Determine the [x, y] coordinate at the center of the cell enclosing the given text.  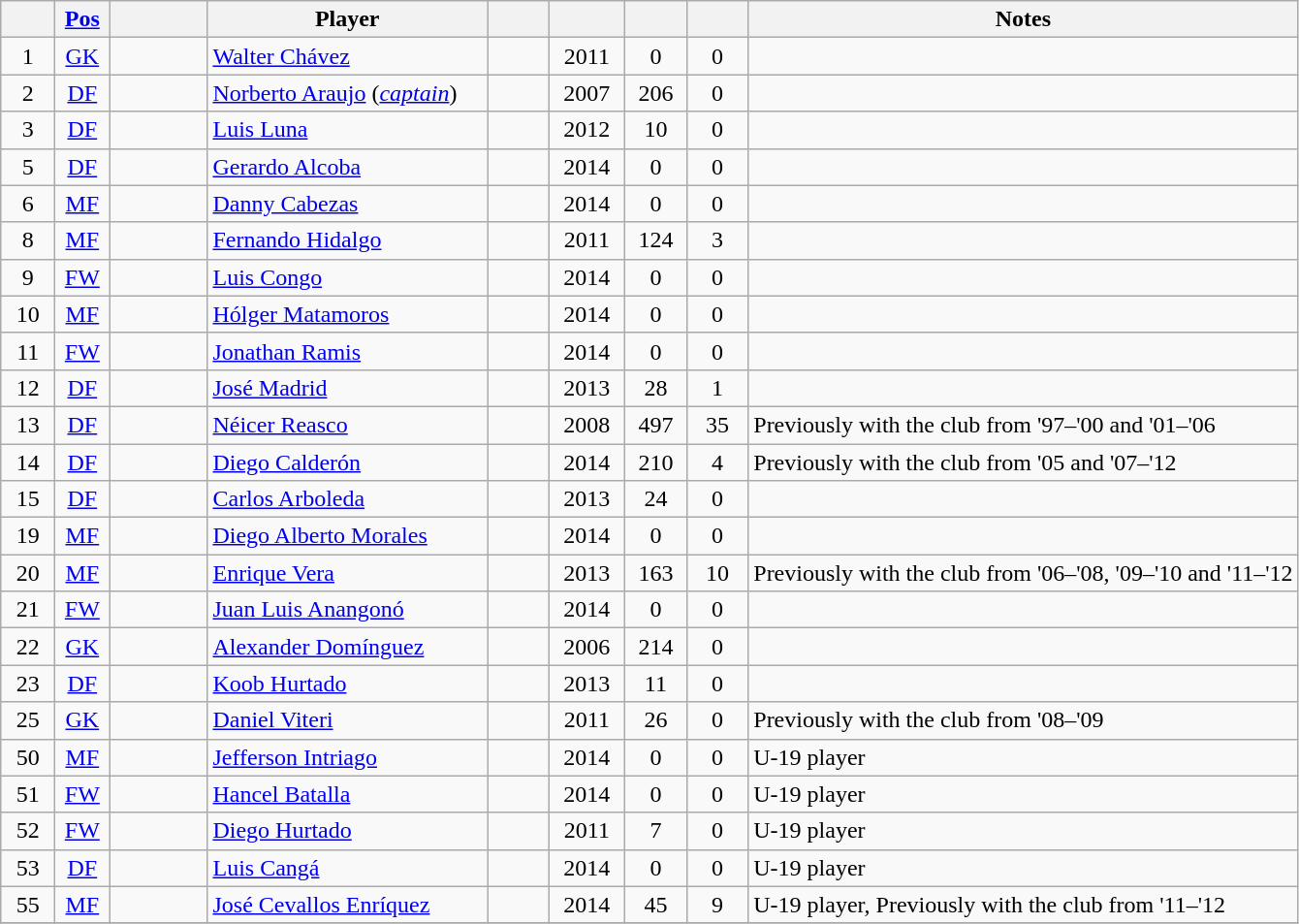
Daniel Viteri [347, 720]
Diego Calderón [347, 462]
21 [28, 610]
Luis Cangá [347, 868]
14 [28, 462]
163 [656, 573]
19 [28, 536]
5 [28, 167]
26 [656, 720]
Previously with the club from '06–'08, '09–'10 and '11–'12 [1024, 573]
210 [656, 462]
22 [28, 647]
28 [656, 388]
Luis Luna [347, 130]
Alexander Domínguez [347, 647]
Walter Chávez [347, 56]
José Cevallos Enríquez [347, 905]
Carlos Arboleda [347, 499]
206 [656, 93]
7 [656, 831]
214 [656, 647]
12 [28, 388]
15 [28, 499]
Luis Congo [347, 277]
Jefferson Intriago [347, 757]
52 [28, 831]
Juan Luis Anangonó [347, 610]
Jonathan Ramis [347, 351]
Gerardo Alcoba [347, 167]
2012 [587, 130]
Player [347, 19]
Notes [1024, 19]
Pos [82, 19]
Fernando Hidalgo [347, 240]
José Madrid [347, 388]
Norberto Araujo (captain) [347, 93]
Diego Alberto Morales [347, 536]
55 [28, 905]
2006 [587, 647]
497 [656, 425]
2 [28, 93]
Enrique Vera [347, 573]
35 [717, 425]
Hólger Matamoros [347, 314]
Néicer Reasco [347, 425]
20 [28, 573]
Koob Hurtado [347, 684]
124 [656, 240]
50 [28, 757]
2007 [587, 93]
25 [28, 720]
Hancel Batalla [347, 794]
Previously with the club from '08–'09 [1024, 720]
24 [656, 499]
2008 [587, 425]
13 [28, 425]
Danny Cabezas [347, 204]
4 [717, 462]
Previously with the club from '05 and '07–'12 [1024, 462]
45 [656, 905]
Diego Hurtado [347, 831]
6 [28, 204]
23 [28, 684]
U-19 player, Previously with the club from '11–'12 [1024, 905]
Previously with the club from '97–'00 and '01–'06 [1024, 425]
8 [28, 240]
51 [28, 794]
53 [28, 868]
